Search for the cell housing the specified text and yield its [X, Y] center coordinate. 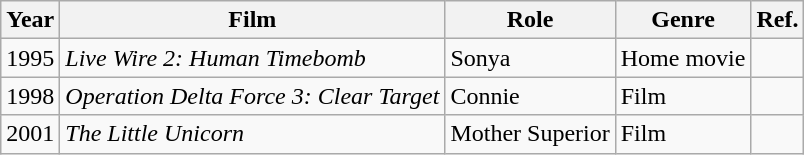
1998 [30, 96]
Sonya [530, 58]
Mother Superior [530, 134]
Live Wire 2: Human Timebomb [252, 58]
1995 [30, 58]
Role [530, 20]
Operation Delta Force 3: Clear Target [252, 96]
Year [30, 20]
Connie [530, 96]
Genre [683, 20]
Home movie [683, 58]
Ref. [778, 20]
The Little Unicorn [252, 134]
2001 [30, 134]
